Scan for the cell matching the given text and deliver its (x, y) coordinate at center. 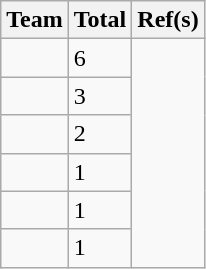
3 (100, 96)
Total (100, 20)
Team (35, 20)
2 (100, 134)
Ref(s) (168, 20)
6 (100, 58)
